Detect which cell encompasses the target text, then output its [X, Y] center coordinate. 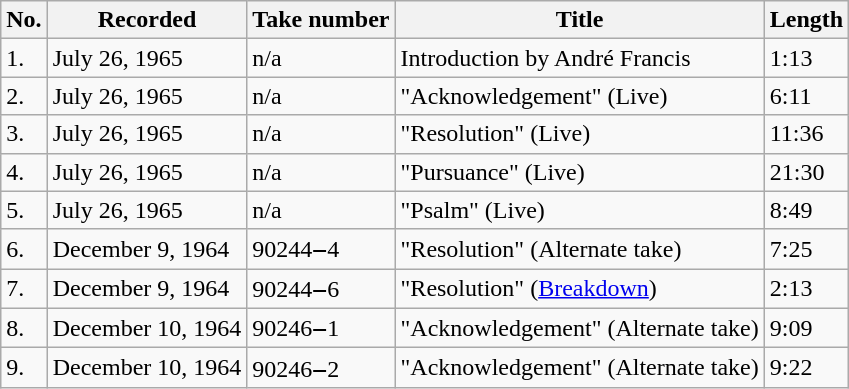
"Resolution" (Alternate take) [580, 249]
1:13 [806, 58]
11:36 [806, 134]
90244‒4 [321, 249]
2. [24, 96]
Title [580, 20]
"Acknowledgement" (Live) [580, 96]
6:11 [806, 96]
4. [24, 172]
"Psalm" (Live) [580, 210]
1. [24, 58]
Take number [321, 20]
No. [24, 20]
9:22 [806, 368]
"Pursuance" (Live) [580, 172]
90244‒6 [321, 289]
21:30 [806, 172]
8. [24, 328]
Introduction by André Francis [580, 58]
90246‒2 [321, 368]
7:25 [806, 249]
90246‒1 [321, 328]
9. [24, 368]
"Resolution" (Live) [580, 134]
Recorded [147, 20]
8:49 [806, 210]
"Resolution" (Breakdown) [580, 289]
Length [806, 20]
2:13 [806, 289]
7. [24, 289]
6. [24, 249]
3. [24, 134]
9:09 [806, 328]
5. [24, 210]
